Search for the cell housing the specified text and yield its [X, Y] center coordinate. 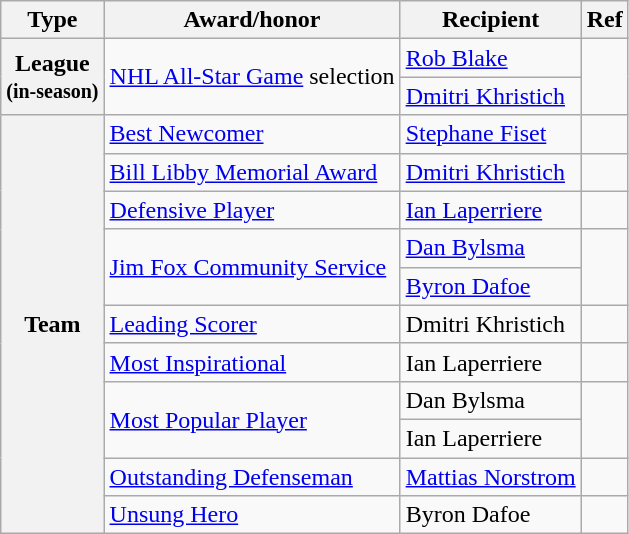
Mattias Norstrom [490, 477]
NHL All-Star Game selection [252, 77]
Most Inspirational [252, 362]
Bill Libby Memorial Award [252, 172]
Team [52, 324]
Award/honor [252, 20]
Rob Blake [490, 58]
League(in-season) [52, 77]
Outstanding Defenseman [252, 477]
Best Newcomer [252, 134]
Defensive Player [252, 210]
Leading Scorer [252, 324]
Type [52, 20]
Most Popular Player [252, 419]
Ref [604, 20]
Stephane Fiset [490, 134]
Jim Fox Community Service [252, 267]
Recipient [490, 20]
Unsung Hero [252, 515]
